Find where the given text appears and provide that cell's center as (x, y) coordinate. 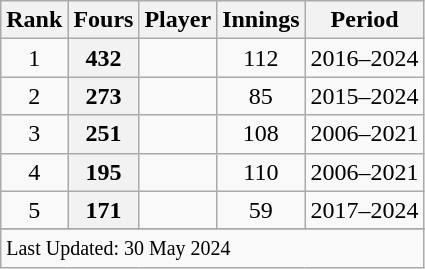
Player (178, 20)
85 (261, 96)
Fours (104, 20)
2016–2024 (364, 58)
432 (104, 58)
4 (34, 172)
195 (104, 172)
3 (34, 134)
Innings (261, 20)
1 (34, 58)
273 (104, 96)
2 (34, 96)
171 (104, 210)
59 (261, 210)
5 (34, 210)
110 (261, 172)
2015–2024 (364, 96)
Last Updated: 30 May 2024 (212, 248)
251 (104, 134)
108 (261, 134)
Rank (34, 20)
2017–2024 (364, 210)
112 (261, 58)
Period (364, 20)
